Provide the (X, Y) coordinate of the cell's center where the given text is located.  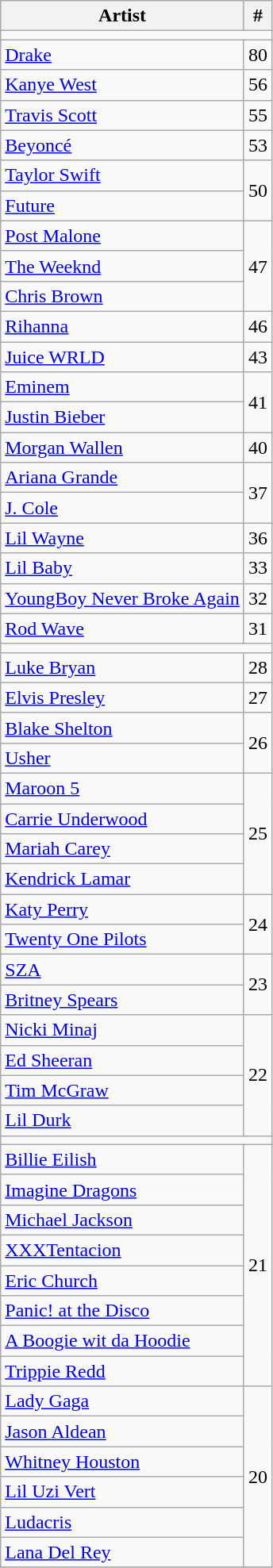
50 (257, 190)
55 (257, 115)
XXXTentacion (122, 1250)
53 (257, 145)
The Weeknd (122, 266)
Panic! at the Disco (122, 1311)
Twenty One Pilots (122, 940)
Katy Perry (122, 909)
80 (257, 55)
27 (257, 698)
Michael Jackson (122, 1220)
37 (257, 493)
Carrie Underwood (122, 818)
Justin Bieber (122, 417)
Kanye West (122, 85)
Lana Del Rey (122, 1552)
Billie Eilish (122, 1159)
Juice WRLD (122, 356)
21 (257, 1265)
Rod Wave (122, 628)
Lil Durk (122, 1120)
40 (257, 448)
31 (257, 628)
25 (257, 833)
Rihanna (122, 326)
Travis Scott (122, 115)
Ed Sheeran (122, 1060)
Kendrick Lamar (122, 879)
Beyoncé (122, 145)
Lil Baby (122, 568)
Drake (122, 55)
Lady Gaga (122, 1401)
# (257, 16)
YoungBoy Never Broke Again (122, 598)
Blake Shelton (122, 728)
Imagine Dragons (122, 1189)
Eric Church (122, 1280)
Lil Wayne (122, 538)
SZA (122, 970)
56 (257, 85)
J. Cole (122, 508)
Morgan Wallen (122, 448)
36 (257, 538)
20 (257, 1477)
Britney Spears (122, 1000)
Mariah Carey (122, 849)
Elvis Presley (122, 698)
Nicki Minaj (122, 1030)
26 (257, 743)
Artist (122, 16)
24 (257, 924)
46 (257, 326)
41 (257, 402)
22 (257, 1075)
Jason Aldean (122, 1432)
Luke Bryan (122, 667)
32 (257, 598)
23 (257, 985)
47 (257, 266)
Lil Uzi Vert (122, 1492)
Usher (122, 758)
43 (257, 356)
Whitney Houston (122, 1462)
Ariana Grande (122, 478)
Tim McGraw (122, 1090)
Eminem (122, 387)
Taylor Swift (122, 175)
Trippie Redd (122, 1371)
Maroon 5 (122, 788)
Chris Brown (122, 296)
A Boogie wit da Hoodie (122, 1341)
Post Malone (122, 236)
28 (257, 667)
Future (122, 206)
33 (257, 568)
Ludacris (122, 1522)
